Search for the cell housing the specified text and yield its (X, Y) center coordinate. 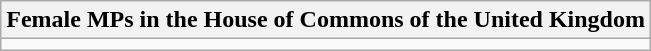
Female MPs in the House of Commons of the United Kingdom (326, 20)
